Return the (x, y) coordinate for the center point of the cell that contains the specified text.  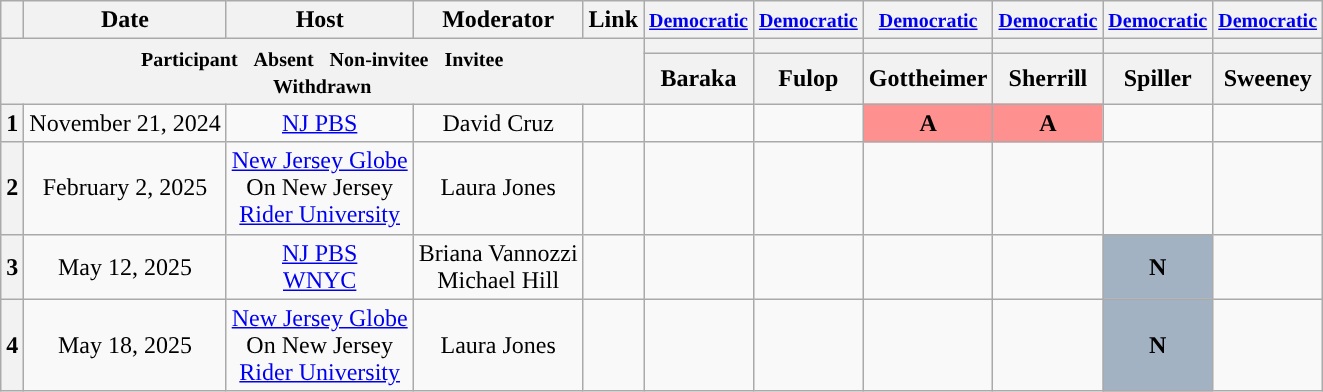
Baraka (699, 78)
Participant Absent Non-invitee Invitee Withdrawn (322, 72)
November 21, 2024 (125, 123)
NJ PBS (320, 123)
NJ PBSWNYC (320, 266)
Briana VannozziMichael Hill (498, 266)
Link (613, 20)
Sweeney (1268, 78)
Fulop (808, 78)
May 12, 2025 (125, 266)
4 (12, 345)
Host (320, 20)
Spiller (1158, 78)
Date (125, 20)
Moderator (498, 20)
February 2, 2025 (125, 188)
David Cruz (498, 123)
Sherrill (1048, 78)
Gottheimer (928, 78)
1 (12, 123)
3 (12, 266)
May 18, 2025 (125, 345)
2 (12, 188)
